From the cell containing the given text, extract its center point as [x, y] coordinate. 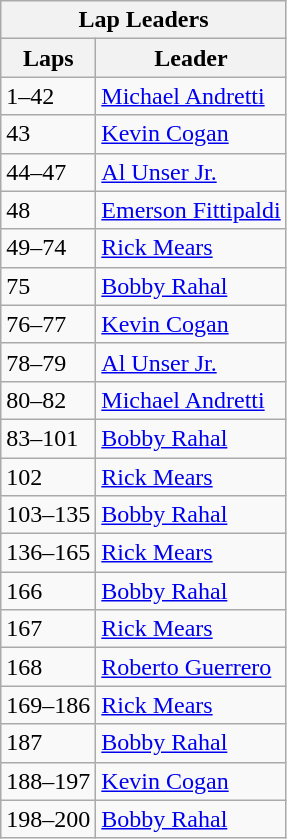
167 [48, 629]
169–186 [48, 705]
Laps [48, 58]
198–200 [48, 819]
44–47 [48, 172]
166 [48, 591]
76–77 [48, 324]
Emerson Fittipaldi [191, 210]
Lap Leaders [144, 20]
136–165 [48, 553]
188–197 [48, 781]
Leader [191, 58]
80–82 [48, 400]
43 [48, 134]
75 [48, 286]
187 [48, 743]
Roberto Guerrero [191, 667]
103–135 [48, 515]
83–101 [48, 438]
48 [48, 210]
78–79 [48, 362]
168 [48, 667]
49–74 [48, 248]
1–42 [48, 96]
102 [48, 477]
